For the text-containing cell, return its midpoint in [x, y] coordinate format. 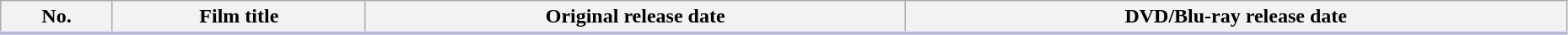
Original release date [635, 17]
Film title [239, 17]
No. [57, 17]
DVD/Blu-ray release date [1236, 17]
